Pinpoint the cell where the given text exists, returning its [X, Y] midpoint coordinate. 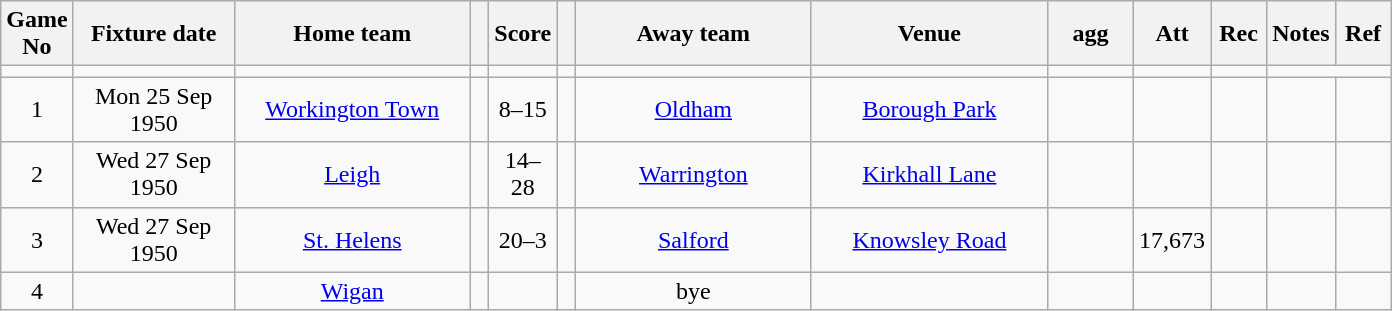
20–3 [523, 240]
St. Helens [352, 240]
4 [37, 291]
bye [693, 291]
Borough Park [929, 110]
14–28 [523, 174]
Away team [693, 34]
Leigh [352, 174]
Venue [929, 34]
Notes [1301, 34]
Warrington [693, 174]
Wigan [352, 291]
Att [1172, 34]
Fixture date [154, 34]
Knowsley Road [929, 240]
8–15 [523, 110]
Ref [1363, 34]
Game No [37, 34]
Home team [352, 34]
Oldham [693, 110]
Workington Town [352, 110]
2 [37, 174]
Rec [1239, 34]
Score [523, 34]
agg [1090, 34]
17,673 [1172, 240]
Mon 25 Sep 1950 [154, 110]
3 [37, 240]
Kirkhall Lane [929, 174]
Salford [693, 240]
1 [37, 110]
